Determine the (X, Y) coordinate at the center of the cell enclosing the given text.  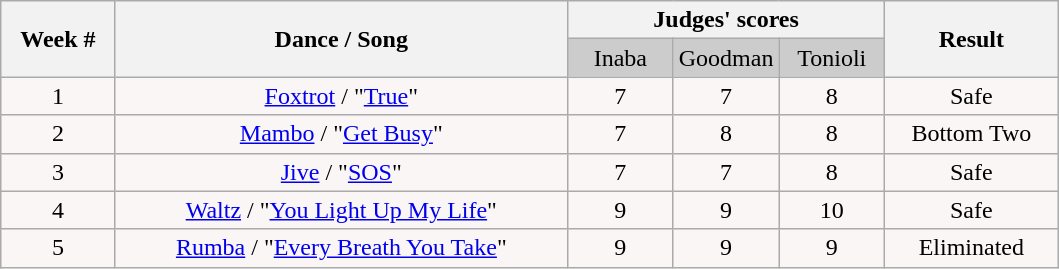
1 (58, 96)
Bottom Two (972, 134)
Goodman (726, 58)
Result (972, 39)
Inaba (620, 58)
3 (58, 172)
Tonioli (832, 58)
4 (58, 210)
Mambo / "Get Busy" (341, 134)
Waltz / "You Light Up My Life" (341, 210)
10 (832, 210)
Week # (58, 39)
Foxtrot / "True" (341, 96)
Judges' scores (726, 20)
Dance / Song (341, 39)
2 (58, 134)
Eliminated (972, 248)
Jive / "SOS" (341, 172)
5 (58, 248)
Rumba / "Every Breath You Take" (341, 248)
